Provide the [X, Y] coordinate of the cell's center where the given text is located.  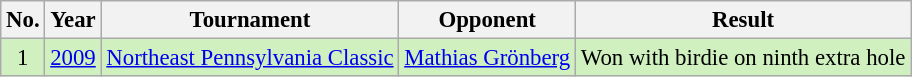
No. [23, 20]
1 [23, 58]
Year [73, 20]
Won with birdie on ninth extra hole [742, 58]
2009 [73, 58]
Result [742, 20]
Tournament [250, 20]
Mathias Grönberg [488, 58]
Northeast Pennsylvania Classic [250, 58]
Opponent [488, 20]
